Extract the [X, Y] coordinate from the center of the cell holding the provided text.  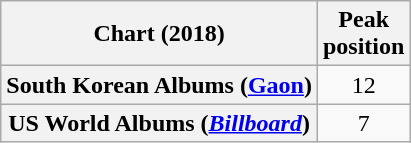
South Korean Albums (Gaon) [160, 85]
Chart (2018) [160, 34]
12 [363, 85]
7 [363, 123]
Peakposition [363, 34]
US World Albums (Billboard) [160, 123]
